Extract the (x, y) coordinate from the center of the cell holding the provided text.  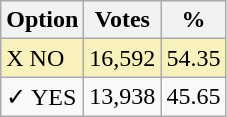
45.65 (194, 97)
% (194, 20)
Option (42, 20)
16,592 (122, 58)
✓ YES (42, 97)
13,938 (122, 97)
X NO (42, 58)
Votes (122, 20)
54.35 (194, 58)
